From the cell containing the given text, extract its center point as [X, Y] coordinate. 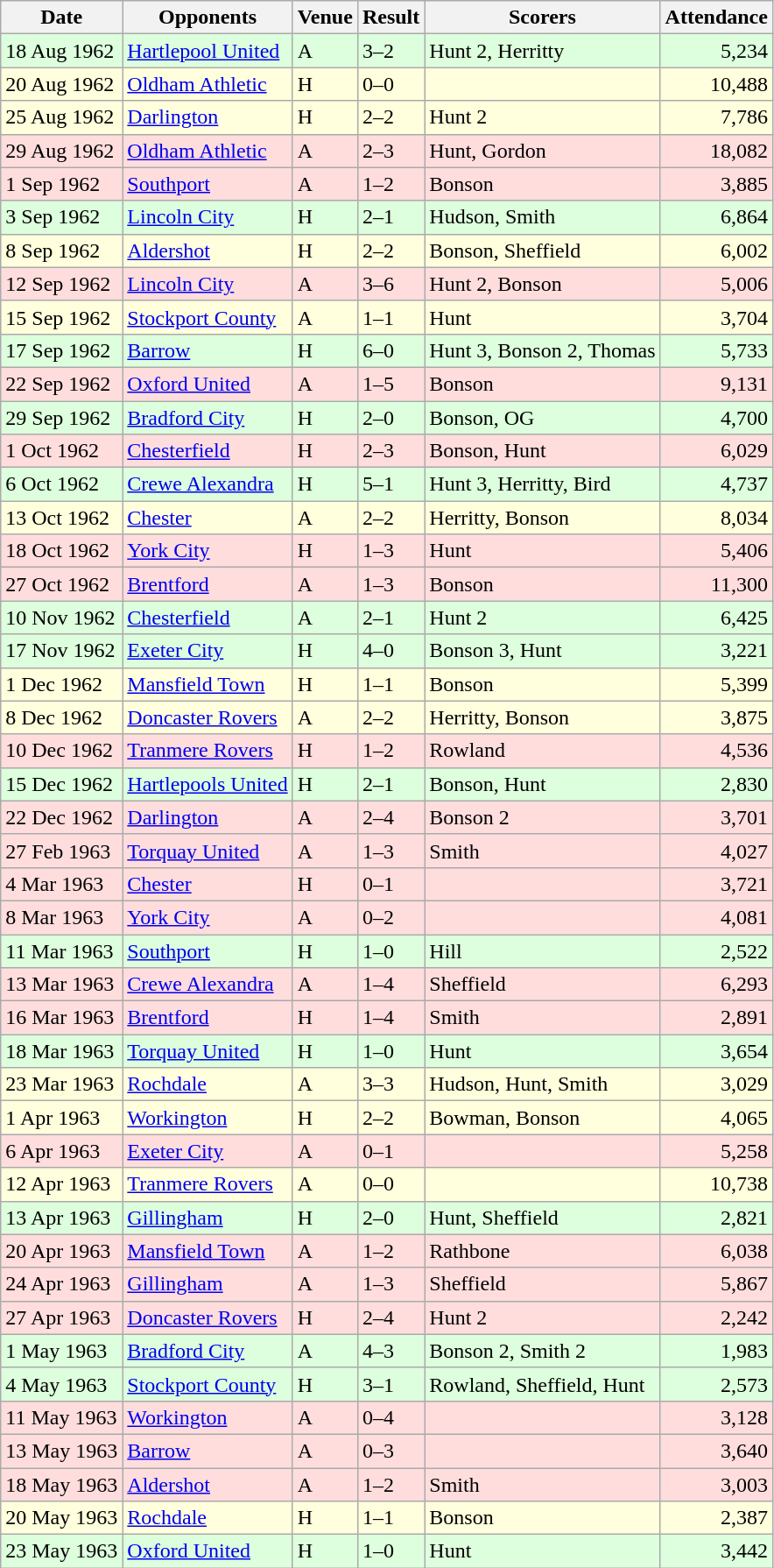
Hunt, Gordon [543, 151]
3,885 [716, 184]
3,128 [716, 1417]
2,830 [716, 784]
Venue [325, 18]
5,406 [716, 551]
6 Apr 1963 [61, 1151]
2,387 [716, 1518]
3–2 [391, 51]
8 Dec 1962 [61, 717]
6,425 [716, 618]
6,293 [716, 985]
0–2 [391, 917]
4,737 [716, 484]
2,242 [716, 1317]
4,027 [716, 851]
4,536 [716, 751]
20 Aug 1962 [61, 84]
27 Oct 1962 [61, 584]
3,442 [716, 1551]
1 May 1963 [61, 1351]
6 Oct 1962 [61, 484]
4–3 [391, 1351]
20 May 1963 [61, 1518]
24 Apr 1963 [61, 1284]
4 Mar 1963 [61, 884]
23 Mar 1963 [61, 1084]
3,654 [716, 1051]
15 Dec 1962 [61, 784]
11,300 [716, 584]
3,640 [716, 1451]
10,738 [716, 1184]
4,065 [716, 1118]
Hunt 3, Herritty, Bird [543, 484]
18 Aug 1962 [61, 51]
Rathbone [543, 1251]
6,038 [716, 1251]
27 Feb 1963 [61, 851]
9,131 [716, 384]
Rowland, Sheffield, Hunt [543, 1384]
11 Mar 1963 [61, 950]
29 Aug 1962 [61, 151]
3,029 [716, 1084]
17 Sep 1962 [61, 350]
2,821 [716, 1218]
Hudson, Smith [543, 217]
12 Sep 1962 [61, 284]
10 Nov 1962 [61, 618]
22 Dec 1962 [61, 817]
Attendance [716, 18]
5,258 [716, 1151]
5–1 [391, 484]
1 Sep 1962 [61, 184]
15 Sep 1962 [61, 317]
Scorers [543, 18]
1 Oct 1962 [61, 451]
Result [391, 18]
4–0 [391, 651]
3 Sep 1962 [61, 217]
Hunt 3, Bonson 2, Thomas [543, 350]
Bonson, Sheffield [543, 251]
1,983 [716, 1351]
Bowman, Bonson [543, 1118]
7,786 [716, 117]
17 Nov 1962 [61, 651]
3,875 [716, 717]
6,029 [716, 451]
18 Oct 1962 [61, 551]
4,700 [716, 418]
2,573 [716, 1384]
Bonson 3, Hunt [543, 651]
Hill [543, 950]
6,002 [716, 251]
Hartlepool United [208, 51]
2,891 [716, 1018]
1 Dec 1962 [61, 684]
Bonson, OG [543, 418]
Rowland [543, 751]
4 May 1963 [61, 1384]
3–1 [391, 1384]
5,867 [716, 1284]
8 Sep 1962 [61, 251]
5,399 [716, 684]
Hunt, Sheffield [543, 1218]
12 Apr 1963 [61, 1184]
5,234 [716, 51]
10,488 [716, 84]
27 Apr 1963 [61, 1317]
3,221 [716, 651]
Hudson, Hunt, Smith [543, 1084]
13 May 1963 [61, 1451]
18 May 1963 [61, 1485]
Hunt 2, Bonson [543, 284]
3–6 [391, 284]
5,006 [716, 284]
10 Dec 1962 [61, 751]
8,034 [716, 518]
13 Mar 1963 [61, 985]
Hunt 2, Herritty [543, 51]
18,082 [716, 151]
Date [61, 18]
8 Mar 1963 [61, 917]
0–4 [391, 1417]
29 Sep 1962 [61, 418]
3,003 [716, 1485]
18 Mar 1963 [61, 1051]
22 Sep 1962 [61, 384]
25 Aug 1962 [61, 117]
23 May 1963 [61, 1551]
Hartlepools United [208, 784]
3–3 [391, 1084]
0–3 [391, 1451]
13 Apr 1963 [61, 1218]
11 May 1963 [61, 1417]
Opponents [208, 18]
4,081 [716, 917]
20 Apr 1963 [61, 1251]
1 Apr 1963 [61, 1118]
3,721 [716, 884]
13 Oct 1962 [61, 518]
6,864 [716, 217]
1–5 [391, 384]
Bonson 2, Smith 2 [543, 1351]
16 Mar 1963 [61, 1018]
3,704 [716, 317]
Bonson 2 [543, 817]
3,701 [716, 817]
2,522 [716, 950]
5,733 [716, 350]
6–0 [391, 350]
